Determine the [X, Y] coordinate at the center of the cell enclosing the given text.  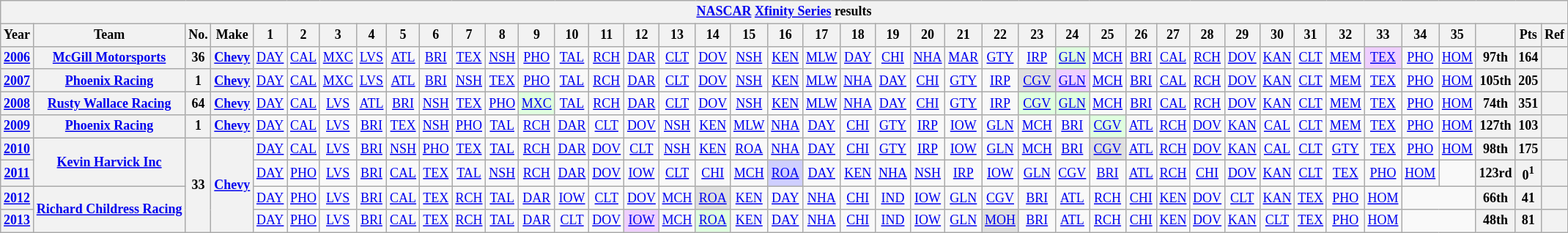
5 [403, 35]
13 [677, 35]
12 [642, 35]
205 [1528, 81]
McGill Motorsports [108, 57]
2011 [18, 174]
11 [607, 35]
01 [1528, 174]
97th [1495, 57]
4 [371, 35]
36 [198, 57]
164 [1528, 57]
Year [18, 35]
2010 [18, 149]
24 [1073, 35]
14 [713, 35]
No. [198, 35]
2012 [18, 198]
6 [435, 35]
7 [469, 35]
MAR [964, 57]
29 [1242, 35]
30 [1277, 35]
74th [1495, 103]
98th [1495, 149]
Rusty Wallace Racing [108, 103]
18 [858, 35]
20 [928, 35]
2008 [18, 103]
34 [1420, 35]
22 [1001, 35]
8 [503, 35]
81 [1528, 221]
105th [1495, 81]
Richard Childress Racing [108, 210]
123rd [1495, 174]
35 [1458, 35]
2006 [18, 57]
48th [1495, 221]
41 [1528, 198]
2007 [18, 81]
25 [1108, 35]
103 [1528, 126]
9 [537, 35]
16 [785, 35]
26 [1141, 35]
31 [1311, 35]
19 [893, 35]
175 [1528, 149]
Pts [1528, 35]
17 [822, 35]
27 [1173, 35]
Team [108, 35]
66th [1495, 198]
21 [964, 35]
Kevin Harvick Inc [108, 163]
NASCAR Xfinity Series results [784, 12]
2013 [18, 221]
28 [1208, 35]
Ref [1555, 35]
10 [572, 35]
2 [303, 35]
Make [232, 35]
351 [1528, 103]
15 [749, 35]
MOH [1001, 221]
32 [1345, 35]
64 [198, 103]
2009 [18, 126]
3 [338, 35]
127th [1495, 126]
23 [1037, 35]
